Locate the cell with the specified text and output its [x, y] center coordinate. 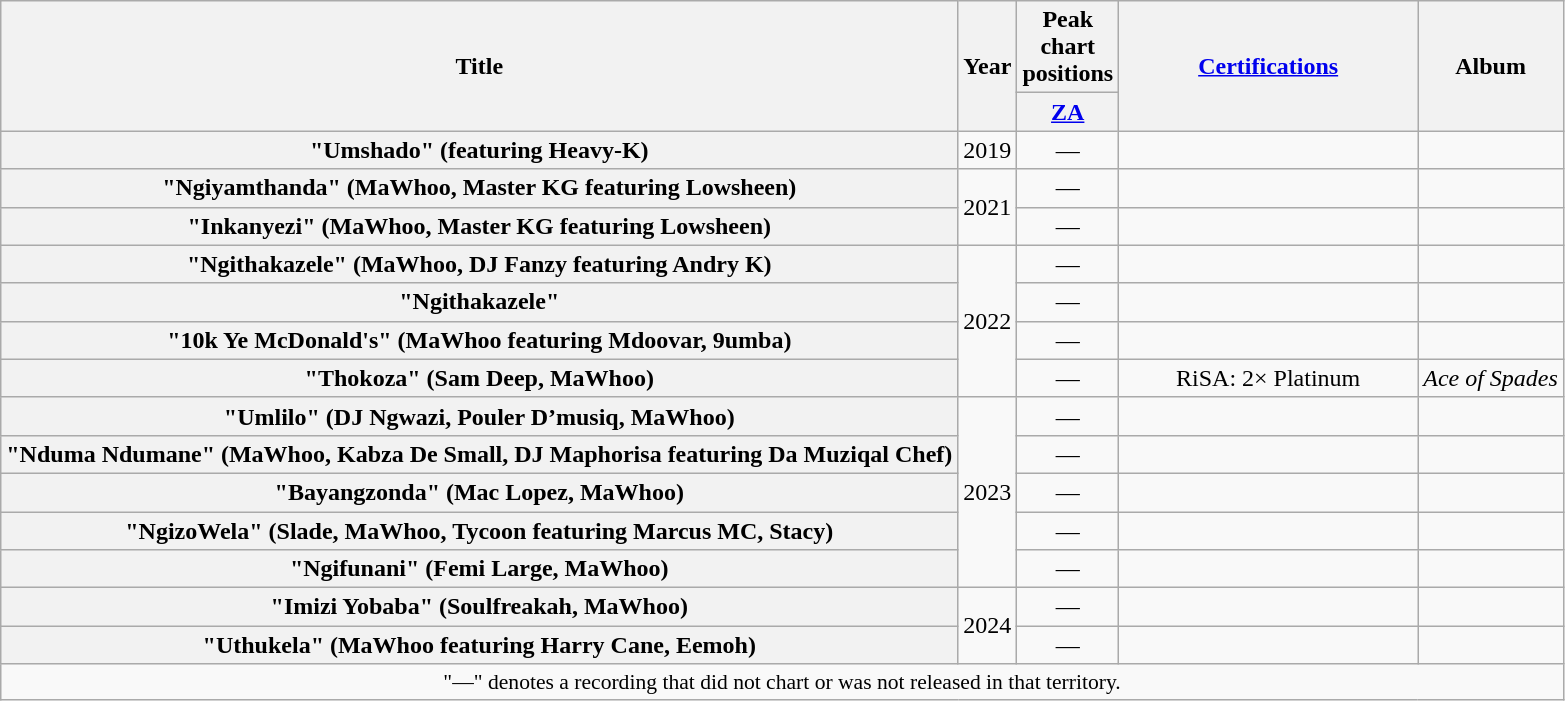
2019 [988, 150]
2023 [988, 492]
"Umshado" (featuring Heavy-K) [480, 150]
"Nduma Ndumane" (MaWhoo, Kabza De Small, DJ Maphorisa featuring Da Muziqal Chef) [480, 454]
2022 [988, 321]
"Ngiyamthanda" (MaWhoo, Master KG featuring Lowsheen) [480, 188]
Peak chart positions [1068, 47]
2021 [988, 207]
"Ngithakazele" (MaWhoo, DJ Fanzy featuring Andry K) [480, 264]
Certifications [1268, 66]
"Ngifunani" (Femi Large, MaWhoo) [480, 569]
"Umlilo" (DJ Ngwazi, Pouler D’musiq, MaWhoo) [480, 416]
"Inkanyezi" (MaWhoo, Master KG featuring Lowsheen) [480, 226]
Year [988, 66]
RiSA: 2× Platinum [1268, 378]
"Bayangzonda" (Mac Lopez, MaWhoo) [480, 492]
Album [1491, 66]
2024 [988, 626]
ZA [1068, 112]
"—" denotes a recording that did not chart or was not released in that territory. [782, 682]
"NgizoWela" (Slade, MaWhoo, Tycoon featuring Marcus MC, Stacy) [480, 531]
"Imizi Yobaba" (Soulfreakah, MaWhoo) [480, 607]
"Ngithakazele" [480, 302]
"10k Ye McDonald's" (MaWhoo featuring Mdoovar, 9umba) [480, 340]
"Thokoza" (Sam Deep, MaWhoo) [480, 378]
"Uthukela" (MaWhoo featuring Harry Cane, Eemoh) [480, 645]
Title [480, 66]
Ace of Spades [1491, 378]
